Capture the cell that displays the provided text and extract its (X, Y) central coordinate. 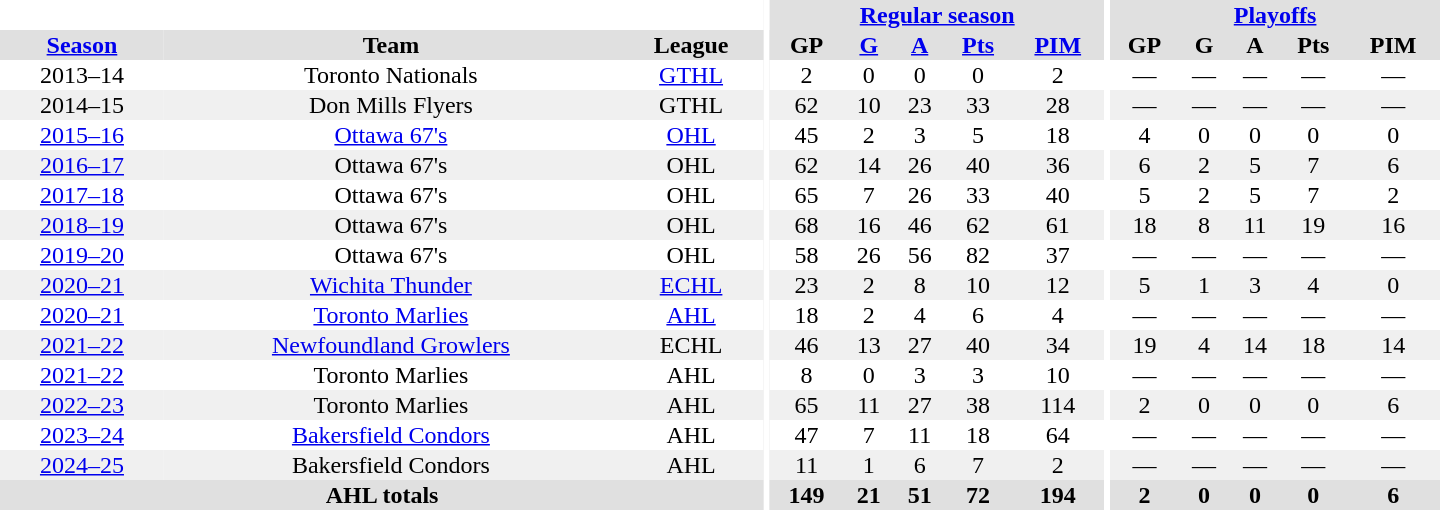
2015–16 (82, 135)
Playoffs (1275, 15)
58 (806, 255)
League (691, 45)
Wichita Thunder (391, 285)
37 (1058, 255)
2024–25 (82, 465)
68 (806, 225)
82 (978, 255)
45 (806, 135)
Regular season (938, 15)
2016–17 (82, 165)
114 (1058, 405)
47 (806, 435)
Don Mills Flyers (391, 105)
72 (978, 495)
2013–14 (82, 75)
Toronto Nationals (391, 75)
36 (1058, 165)
2022–23 (82, 405)
149 (806, 495)
12 (1058, 285)
Team (391, 45)
Newfoundland Growlers (391, 345)
2018–19 (82, 225)
21 (868, 495)
Season (82, 45)
61 (1058, 225)
2023–24 (82, 435)
13 (868, 345)
28 (1058, 105)
2017–18 (82, 195)
AHL totals (382, 495)
38 (978, 405)
2014–15 (82, 105)
56 (920, 255)
2019–20 (82, 255)
64 (1058, 435)
34 (1058, 345)
51 (920, 495)
194 (1058, 495)
